Provide the (x, y) coordinate of the cell's center where the given text is located.  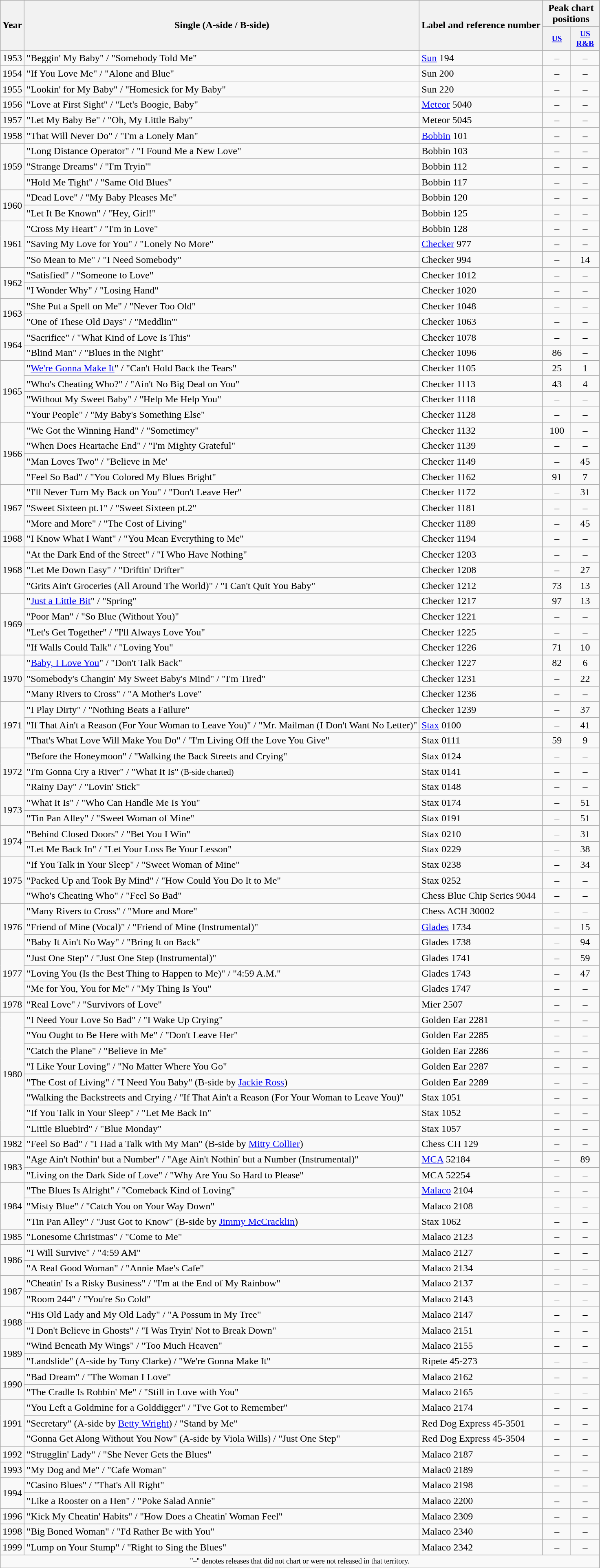
Stax 1057 (481, 1128)
1994 (12, 1493)
Malaco 2104 (481, 1191)
Stax 0229 (481, 849)
Stax 0174 (481, 803)
Malaco 2151 (481, 1330)
Checker 1189 (481, 523)
Malaco 2174 (481, 1408)
Malaco 2134 (481, 1268)
Malaco 2340 (481, 1532)
Checker 1139 (481, 446)
Glades 1738 (481, 942)
Chess CH 129 (481, 1144)
"That Will Never Do" / "I'm a Lonely Man" (222, 135)
"Baby It Ain't No Way" / "Bring It on Back" (222, 942)
"Just a Little Bit" / "Spring" (222, 601)
1953 (12, 58)
1991 (12, 1423)
Checker 1227 (481, 663)
Chess Blue Chip Series 9044 (481, 895)
Checker 1162 (481, 477)
22 (585, 679)
Malaco 2143 (481, 1299)
"More and More" / "The Cost of Living" (222, 523)
Sun 220 (481, 89)
"I Don't Believe in Ghosts" / "I Was Tryin' Not to Break Down" (222, 1330)
Glades 1741 (481, 958)
1974 (12, 841)
"At the Dark End of the Street" / "I Who Have Nothing" (222, 554)
"If You Talk in Your Sleep" / "Sweet Woman of Mine" (222, 864)
37 (585, 710)
1978 (12, 1004)
Stax 0100 (481, 725)
Stax 0148 (481, 787)
97 (557, 601)
91 (557, 477)
"His Old Lady and My Old Lady" / "A Possum in My Tree" (222, 1314)
"So Mean to Me" / "I Need Somebody" (222, 260)
"Many Rivers to Cross" / "More and More" (222, 911)
"Sweet Sixteen pt.1" / "Sweet Sixteen pt.2" (222, 508)
47 (585, 973)
Sun 194 (481, 58)
"–" denotes releases that did not chart or were not released in that territory. (300, 1561)
Malaco 2309 (481, 1516)
1969 (12, 624)
1973 (12, 810)
"You Ought to Be Here with Me" / "Don't Leave Her" (222, 1035)
"Big Boned Woman" / "I'd Rather Be with You" (222, 1532)
"Before the Honeymoon" / "Walking the Back Streets and Crying" (222, 756)
9 (585, 741)
Bobbin 128 (481, 229)
Stax 1052 (481, 1113)
Checker 1020 (481, 291)
Checker 1231 (481, 679)
34 (585, 864)
"Let Me Down Easy" / "Driftin' Drifter" (222, 570)
"If That Ain't a Reason (For Your Woman to Leave You)" / "Mr. Mailman (I Don't Want No Letter)" (222, 725)
"Satisfied" / "Someone to Love" (222, 275)
Checker 1212 (481, 585)
"Lonesome Christmas" / "Come to Me" (222, 1237)
Malaco 2165 (481, 1392)
Malaco 2200 (481, 1501)
1993 (12, 1470)
Red Dog Express 45-3501 (481, 1423)
Meteor 5040 (481, 104)
Checker 1226 (481, 647)
US (557, 38)
1972 (12, 772)
1959 (12, 166)
Stax 1051 (481, 1097)
1 (585, 368)
Checker 1239 (481, 710)
Golden Ear 2289 (481, 1082)
Golden Ear 2286 (481, 1051)
Checker 1048 (481, 306)
"Who's Cheating Who?" / "Ain't No Big Deal on You" (222, 384)
1956 (12, 104)
73 (557, 585)
"Living on the Dark Side of Love" / "Why Are You So Hard to Please" (222, 1175)
"Loving You (Is the Best Thing to Happen to Me)" / "4:59 A.M." (222, 973)
"I'm Gonna Cry a River" / "What It Is" (B-side charted) (222, 772)
1999 (12, 1547)
"A Real Good Woman" / "Annie Mae's Cafe" (222, 1268)
"I Need Your Love So Bad" / "I Wake Up Crying" (222, 1020)
Malaco 2137 (481, 1284)
"Beggin' My Baby" / "Somebody Told Me" (222, 58)
1966 (12, 454)
Label and reference number (481, 25)
"Feel So Bad" / "I Had a Talk with My Man" (B-side by Mitty Collier) (222, 1144)
Checker 1128 (481, 415)
1954 (12, 73)
1977 (12, 973)
Peak chart positions (571, 14)
38 (585, 849)
Checker 1078 (481, 337)
14 (585, 260)
1976 (12, 927)
"Misty Blue" / "Catch You on Your Way Down" (222, 1206)
1964 (12, 345)
1957 (12, 120)
1960 (12, 205)
Malaco 2187 (481, 1454)
"Kick My Cheatin' Habits" / "How Does a Cheatin' Woman Feel" (222, 1516)
"The Blues Is Alright" / "Comeback Kind of Loving" (222, 1191)
"Room 244" / "You're So Cold" (222, 1299)
Checker 1181 (481, 508)
"Feel So Bad" / "You Colored My Blues Bright" (222, 477)
"Real Love" / "Survivors of Love" (222, 1004)
"Landslide" (A-side by Tony Clarke) / "We're Gonna Make It" (222, 1361)
Meteor 5045 (481, 120)
Chess ACH 30002 (481, 911)
27 (585, 570)
1961 (12, 244)
"I Like Your Loving" / "No Matter Where You Go" (222, 1066)
"Strugglin' Lady" / "She Never Gets the Blues" (222, 1454)
Checker 1217 (481, 601)
"Let Me Back In" / "Let Your Loss Be Your Lesson" (222, 849)
Year (12, 25)
94 (585, 942)
Glades 1747 (481, 989)
1998 (12, 1532)
"If You Talk in Your Sleep" / "Let Me Back In" (222, 1113)
Checker 1172 (481, 492)
"Poor Man" / "So Blue (Without You)" (222, 616)
Checker 1221 (481, 616)
"I Play Dirty" / "Nothing Beats a Failure" (222, 710)
"Wind Beneath My Wings" / "Too Much Heaven" (222, 1345)
"Let My Baby Be" / "Oh, My Little Baby" (222, 120)
7 (585, 477)
"Many Rivers to Cross" / "A Mother's Love" (222, 694)
1967 (12, 508)
"The Cradle Is Robbin' Me" / "Still in Love with You" (222, 1392)
Malaco 2123 (481, 1237)
86 (557, 353)
Bobbin 103 (481, 151)
"My Dog and Me" / "Cafe Woman" (222, 1470)
1980 (12, 1074)
Malaco 2108 (481, 1206)
1955 (12, 89)
Checker 1118 (481, 399)
"I Wonder Why" / "Losing Hand" (222, 291)
1989 (12, 1353)
Stax 0238 (481, 864)
Malaco 2127 (481, 1253)
6 (585, 663)
"Let's Get Together" / "I'll Always Love You" (222, 632)
Stax 1062 (481, 1222)
"You Left a Goldmine for a Golddigger" / "I've Got to Remember" (222, 1408)
1958 (12, 135)
"Without My Sweet Baby" / "Help Me Help You" (222, 399)
Checker 1105 (481, 368)
15 (585, 927)
1962 (12, 283)
"Age Ain't Nothin' but a Number" / "Age Ain't Nothin' but a Number (Instrumental)" (222, 1160)
"Tin Pan Alley" / "Sweet Woman of Mine" (222, 818)
1990 (12, 1384)
Checker 1096 (481, 353)
100 (557, 430)
1992 (12, 1454)
Bobbin 112 (481, 167)
"I Know What I Want" / "You Mean Everything to Me" (222, 539)
MCA 52184 (481, 1160)
"Hold Me Tight" / "Same Old Blues" (222, 182)
"Long Distance Operator" / "I Found Me a New Love" (222, 151)
Sun 200 (481, 73)
Checker 994 (481, 260)
Checker 1236 (481, 694)
Checker 1012 (481, 275)
"That's What Love Will Make You Do" / "I'm Living Off the Love You Give" (222, 741)
25 (557, 368)
Mier 2507 (481, 1004)
Red Dog Express 45-3504 (481, 1439)
Stax 0141 (481, 772)
"Catch the Plane" / "Believe in Me" (222, 1051)
1996 (12, 1516)
"Rainy Day" / "Lovin' Stick" (222, 787)
"Casino Blues" / "That's All Right" (222, 1485)
"Lookin' for My Baby" / "Homesick for My Baby" (222, 89)
Golden Ear 2281 (481, 1020)
Stax 0124 (481, 756)
Bobbin 125 (481, 213)
"Secretary" (A-side by Betty Wright) / "Stand by Me" (222, 1423)
82 (557, 663)
Checker 1225 (481, 632)
"If You Love Me" / "Alone and Blue" (222, 73)
"She Put a Spell on Me" / "Never Too Old" (222, 306)
"Grits Ain't Groceries (All Around The World)" / "I Can't Quit You Baby" (222, 585)
"Friend of Mine (Vocal)" / "Friend of Mine (Instrumental)" (222, 927)
89 (585, 1160)
Checker 1208 (481, 570)
"I'll Never Turn My Back on You" / "Don't Leave Her" (222, 492)
"Somebody's Changin' My Sweet Baby's Mind" / "I'm Tired" (222, 679)
1963 (12, 314)
Checker 1113 (481, 384)
43 (557, 384)
Single (A-side / B-side) (222, 25)
Golden Ear 2287 (481, 1066)
"Your People" / "My Baby's Something Else" (222, 415)
"Love at First Sight" / "Let's Boogie, Baby" (222, 104)
1984 (12, 1206)
1986 (12, 1260)
"I Will Survive" / "4:59 AM" (222, 1253)
"Tin Pan Alley" / "Just Got to Know" (B-side by Jimmy McCracklin) (222, 1222)
Checker 1132 (481, 430)
Bobbin 117 (481, 182)
"Sacrifice" / "What Kind of Love Is This" (222, 337)
"Blind Man" / "Blues in the Night" (222, 353)
"Behind Closed Doors" / "Bet You I Win" (222, 834)
US R&B (585, 38)
Malaco 2147 (481, 1314)
Checker 1194 (481, 539)
1975 (12, 880)
Golden Ear 2285 (481, 1035)
"If Walls Could Talk" / "Loving You" (222, 647)
"Me for You, You for Me" / "My Thing Is You" (222, 989)
Bobbin 101 (481, 135)
1988 (12, 1322)
"Bad Dream" / "The Woman I Love" (222, 1376)
Stax 0111 (481, 741)
Checker 1149 (481, 461)
Ripete 45-273 (481, 1361)
"Baby, I Love You" / "Don't Talk Back" (222, 663)
"We Got the Winning Hand" / "Sometimey" (222, 430)
71 (557, 647)
10 (585, 647)
"Packed Up and Took By Mind" / "How Could You Do It to Me" (222, 880)
1982 (12, 1144)
"Man Loves Two" / "Believe in Me' (222, 461)
1983 (12, 1167)
Stax 0252 (481, 880)
4 (585, 384)
"We're Gonna Make It" / "Can't Hold Back the Tears" (222, 368)
1970 (12, 679)
41 (585, 725)
"Cheatin' Is a Risky Business" / "I'm at the End of My Rainbow" (222, 1284)
"One of These Old Days" / "Meddlin'" (222, 322)
"Strange Dreams" / "I'm Tryin'" (222, 167)
1985 (12, 1237)
Checker 1203 (481, 554)
"Saving My Love for You" / "Lonely No More" (222, 244)
"Dead Love" / "My Baby Pleases Me" (222, 198)
Malac0 2189 (481, 1470)
"Cross My Heart" / "I'm in Love" (222, 229)
"Like a Rooster on a Hen" / "Poke Salad Annie" (222, 1501)
"When Does Heartache End" / "I'm Mighty Grateful" (222, 446)
1965 (12, 391)
Malaco 2198 (481, 1485)
1987 (12, 1291)
"Let It Be Known" / "Hey, Girl!" (222, 213)
1971 (12, 725)
Checker 1063 (481, 322)
"The Cost of Living" / "I Need You Baby" (B-side by Jackie Ross) (222, 1082)
Malaco 2162 (481, 1376)
Checker 977 (481, 244)
"Walking the Backstreets and Crying / "If That Ain't a Reason (For Your Woman to Leave You)" (222, 1097)
"Gonna Get Along Without You Now" (A-side by Viola Wills) / "Just One Step" (222, 1439)
MCA 52254 (481, 1175)
Bobbin 120 (481, 198)
Glades 1743 (481, 973)
Malaco 2155 (481, 1345)
Malaco 2342 (481, 1547)
Glades 1734 (481, 927)
"What It Is" / "Who Can Handle Me Is You" (222, 803)
"Little Bluebird" / "Blue Monday" (222, 1128)
"Lump on Your Stump" / "Right to Sing the Blues" (222, 1547)
Stax 0191 (481, 818)
Stax 0210 (481, 834)
"Just One Step" / "Just One Step (Instrumental)" (222, 958)
"Who's Cheating Who" / "Feel So Bad" (222, 895)
